Capture the cell that displays the provided text and extract its [X, Y] central coordinate. 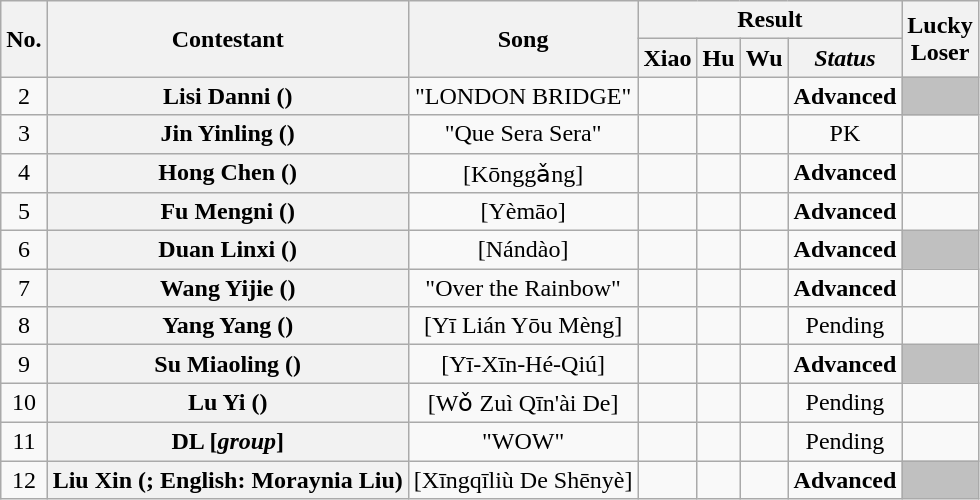
"LONDON BRIDGE" [523, 96]
8 [24, 326]
Yang Yang () [228, 326]
Fu Mengni () [228, 212]
Jin Yinling () [228, 134]
12 [24, 479]
Lisi Danni () [228, 96]
10 [24, 403]
Song [523, 39]
Hu [718, 58]
4 [24, 173]
9 [24, 364]
7 [24, 288]
Xiao [668, 58]
Hong Chen () [228, 173]
[Yī-Xīn-Hé-Qiú] [523, 364]
"Over the Rainbow" [523, 288]
Wu [764, 58]
Status [845, 58]
[Nándào] [523, 250]
Duan Linxi () [228, 250]
2 [24, 96]
No. [24, 39]
Contestant [228, 39]
3 [24, 134]
LuckyLoser [940, 39]
Lu Yi () [228, 403]
[Yèmāo] [523, 212]
PK [845, 134]
Su Miaoling () [228, 364]
6 [24, 250]
[Kōnggǎng] [523, 173]
Result [770, 20]
DL [group] [228, 441]
Liu Xin (; English: Moraynia Liu) [228, 479]
"Que Sera Sera" [523, 134]
Wang Yijie () [228, 288]
[Xīngqīliù De Shēnyè] [523, 479]
[Wǒ Zuì Qīn'ài De] [523, 403]
5 [24, 212]
11 [24, 441]
[Yī Lián Yōu Mèng] [523, 326]
"WOW" [523, 441]
